Scan for the cell matching the given text and deliver its (X, Y) coordinate at center. 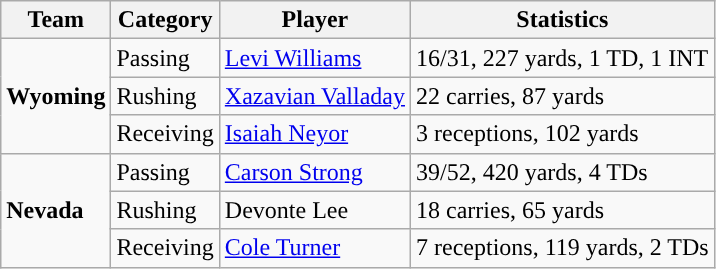
3 receptions, 102 yards (563, 134)
Nevada (56, 210)
Levi Williams (314, 58)
Carson Strong (314, 172)
18 carries, 65 yards (563, 210)
7 receptions, 119 yards, 2 TDs (563, 248)
22 carries, 87 yards (563, 96)
Team (56, 20)
Isaiah Neyor (314, 134)
Statistics (563, 20)
Cole Turner (314, 248)
Category (165, 20)
16/31, 227 yards, 1 TD, 1 INT (563, 58)
39/52, 420 yards, 4 TDs (563, 172)
Xazavian Valladay (314, 96)
Player (314, 20)
Devonte Lee (314, 210)
Wyoming (56, 96)
